For the text-containing cell, return its midpoint in [x, y] coordinate format. 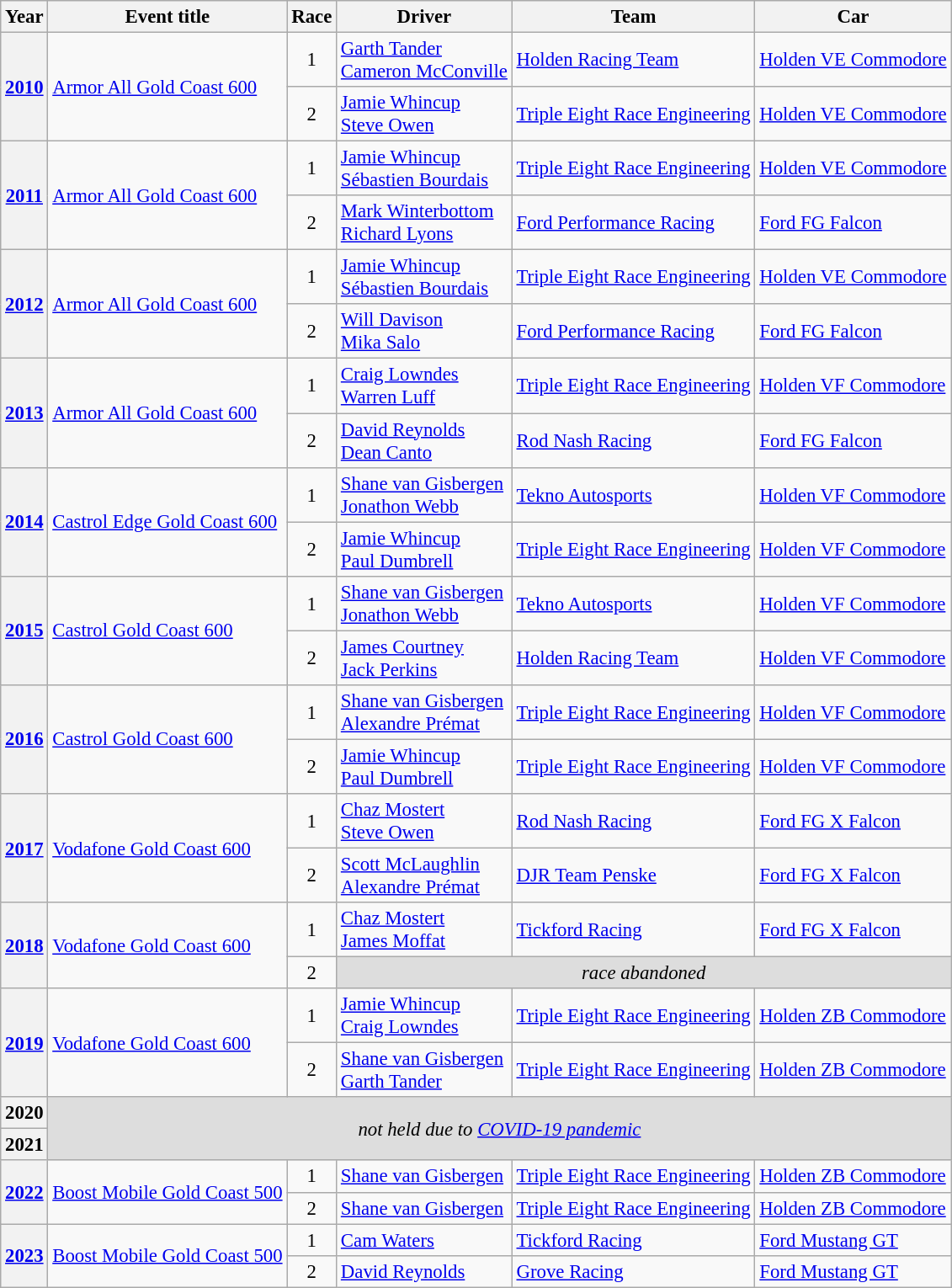
2015 [24, 630]
James Courtney Jack Perkins [424, 658]
Will Davison Mika Salo [424, 332]
Chaz Mostert Steve Owen [424, 822]
Shane van Gisbergen Garth Tander [424, 1071]
2019 [24, 1042]
2012 [24, 305]
Car [854, 17]
Grove Racing [633, 1271]
2023 [24, 1256]
2016 [24, 739]
Castrol Edge Gold Coast 600 [168, 522]
Year [24, 17]
2014 [24, 522]
David Reynolds [424, 1271]
2013 [24, 412]
Chaz Mostert James Moffat [424, 929]
not held due to COVID-19 pandemic [500, 1128]
Shane van Gisbergen Alexandre Prémat [424, 712]
2020 [24, 1113]
Mark Winterbottom Richard Lyons [424, 222]
Jamie Whincup Steve Owen [424, 114]
David Reynolds Dean Canto [424, 441]
2018 [24, 945]
Scott McLaughlin Alexandre Prémat [424, 876]
2021 [24, 1145]
Garth Tander Cameron McConville [424, 61]
Team [633, 17]
Craig Lowndes Warren Luff [424, 386]
Race [311, 17]
2017 [24, 849]
Cam Waters [424, 1240]
race abandoned [644, 973]
DJR Team Penske [633, 876]
Event title [168, 17]
2022 [24, 1192]
2011 [24, 195]
2010 [24, 88]
Jamie Whincup Craig Lowndes [424, 1015]
Driver [424, 17]
